Scan for the cell matching the given text and deliver its (x, y) coordinate at center. 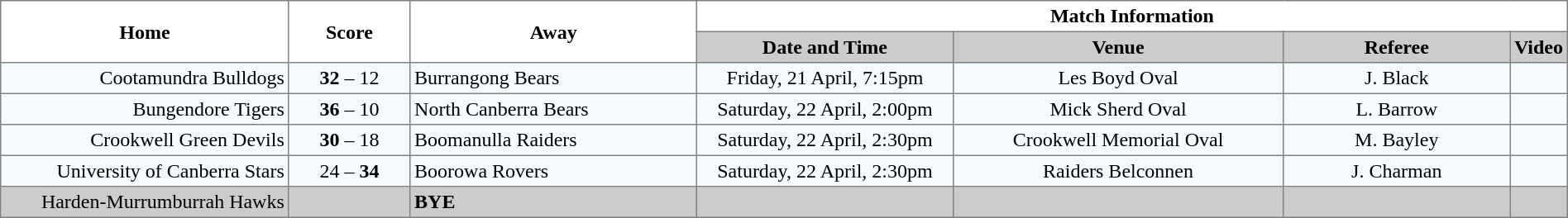
Crookwell Green Devils (145, 140)
Home (145, 31)
Mick Sherd Oval (1118, 109)
Burrangong Bears (554, 78)
BYE (554, 202)
24 – 34 (349, 171)
Crookwell Memorial Oval (1118, 140)
Les Boyd Oval (1118, 78)
Boomanulla Raiders (554, 140)
36 – 10 (349, 109)
J. Charman (1397, 171)
32 – 12 (349, 78)
Raiders Belconnen (1118, 171)
Friday, 21 April, 7:15pm (825, 78)
University of Canberra Stars (145, 171)
30 – 18 (349, 140)
Score (349, 31)
Date and Time (825, 47)
Away (554, 31)
L. Barrow (1397, 109)
North Canberra Bears (554, 109)
Harden-Murrumburrah Hawks (145, 202)
Video (1539, 47)
Venue (1118, 47)
J. Black (1397, 78)
Saturday, 22 April, 2:00pm (825, 109)
M. Bayley (1397, 140)
Match Information (1133, 17)
Boorowa Rovers (554, 171)
Cootamundra Bulldogs (145, 78)
Referee (1397, 47)
Bungendore Tigers (145, 109)
